Locate the cell with the specified text and output its [x, y] center coordinate. 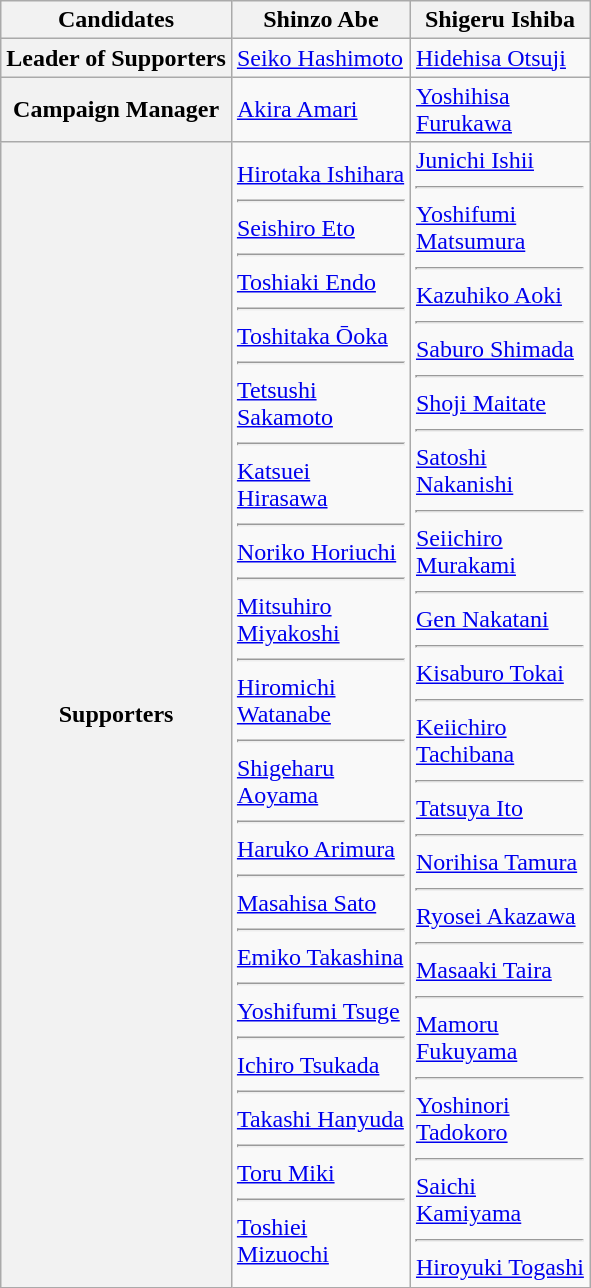
Shinzo Abe [320, 20]
Candidates [116, 20]
Yoshihisa Furukawa [500, 110]
Supporters [116, 714]
Akira Amari [320, 110]
Seiko Hashimoto [320, 58]
Leader of Supporters [116, 58]
Campaign Manager [116, 110]
Shigeru Ishiba [500, 20]
Hidehisa Otsuji [500, 58]
